Pinpoint the cell where the given text exists, returning its [x, y] midpoint coordinate. 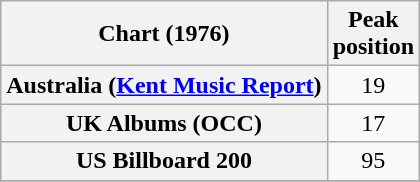
Chart (1976) [164, 34]
Australia (Kent Music Report) [164, 85]
UK Albums (OCC) [164, 123]
17 [373, 123]
95 [373, 161]
Peakposition [373, 34]
19 [373, 85]
US Billboard 200 [164, 161]
